Search for the cell housing the specified text and yield its (X, Y) center coordinate. 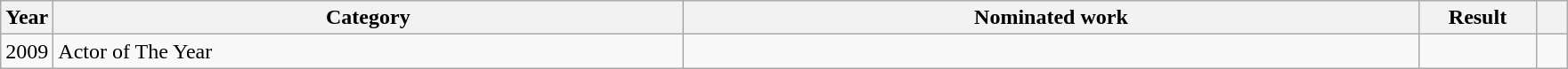
2009 (27, 51)
Year (27, 18)
Category (369, 18)
Nominated work (1051, 18)
Actor of The Year (369, 51)
Result (1478, 18)
